Detect which cell encompasses the target text, then output its (X, Y) center coordinate. 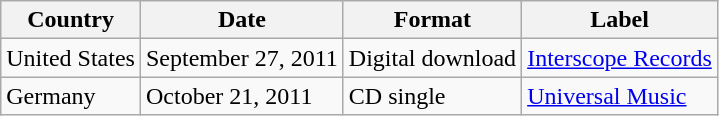
Date (242, 20)
CD single (432, 96)
Label (620, 20)
Universal Music (620, 96)
Digital download (432, 58)
Country (71, 20)
September 27, 2011 (242, 58)
Format (432, 20)
United States (71, 58)
October 21, 2011 (242, 96)
Germany (71, 96)
Interscope Records (620, 58)
